Detect which cell encompasses the target text, then output its (x, y) center coordinate. 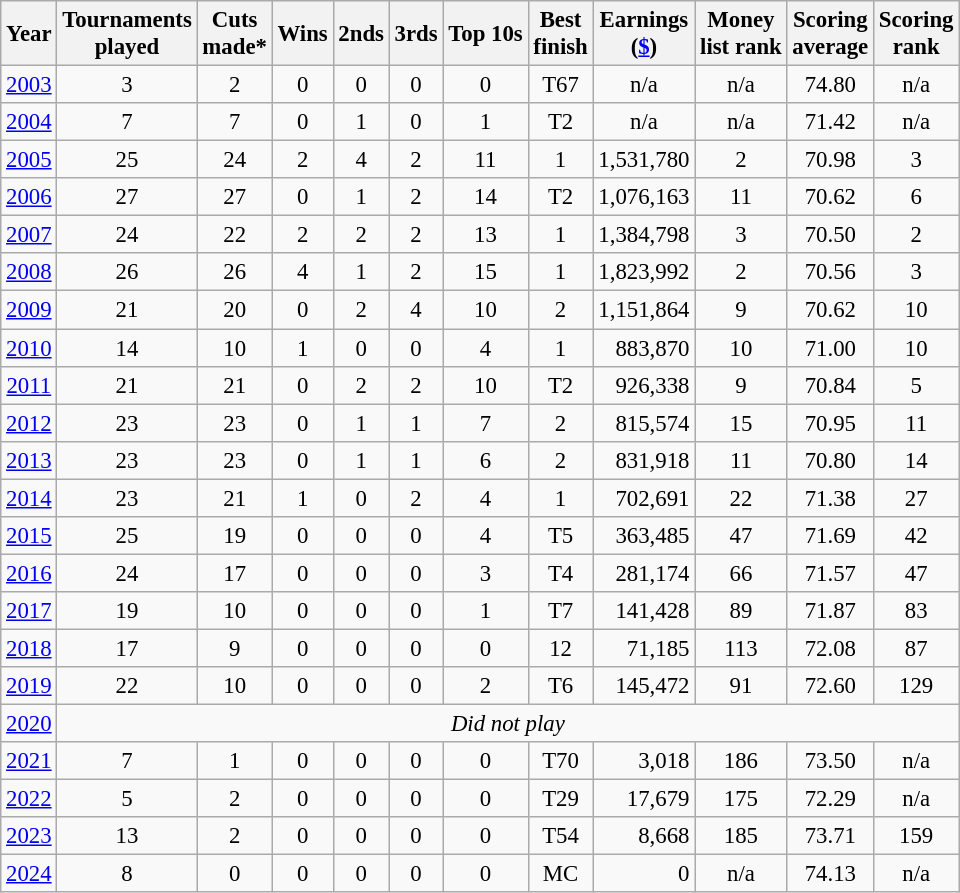
73.71 (830, 836)
883,870 (644, 348)
2003 (29, 85)
926,338 (644, 385)
831,918 (644, 460)
2014 (29, 498)
1,151,864 (644, 310)
71.38 (830, 498)
2012 (29, 423)
70.95 (830, 423)
815,574 (644, 423)
42 (916, 536)
72.60 (830, 686)
70.56 (830, 273)
2018 (29, 648)
2021 (29, 761)
74.13 (830, 874)
2009 (29, 310)
1,076,163 (644, 197)
113 (741, 648)
71.00 (830, 348)
2010 (29, 348)
Did not play (508, 724)
702,691 (644, 498)
Tournaments played (127, 34)
66 (741, 573)
3rds (416, 34)
70.50 (830, 235)
2015 (29, 536)
91 (741, 686)
71.57 (830, 573)
2008 (29, 273)
2011 (29, 385)
Best finish (560, 34)
T4 (560, 573)
281,174 (644, 573)
71.87 (830, 611)
145,472 (644, 686)
70.98 (830, 160)
T5 (560, 536)
Cuts made* (234, 34)
141,428 (644, 611)
T70 (560, 761)
2019 (29, 686)
74.80 (830, 85)
1,823,992 (644, 273)
3,018 (644, 761)
2nds (361, 34)
363,485 (644, 536)
89 (741, 611)
Top 10s (486, 34)
72.29 (830, 799)
Scoringrank (916, 34)
72.08 (830, 648)
2016 (29, 573)
Scoring average (830, 34)
Year (29, 34)
186 (741, 761)
T54 (560, 836)
Wins (302, 34)
87 (916, 648)
2022 (29, 799)
70.80 (830, 460)
1,531,780 (644, 160)
2007 (29, 235)
2013 (29, 460)
8 (127, 874)
1,384,798 (644, 235)
T29 (560, 799)
2020 (29, 724)
2004 (29, 122)
83 (916, 611)
159 (916, 836)
MC (560, 874)
8,668 (644, 836)
70.84 (830, 385)
71.42 (830, 122)
2017 (29, 611)
Earnings($) (644, 34)
129 (916, 686)
T6 (560, 686)
71.69 (830, 536)
2006 (29, 197)
185 (741, 836)
T7 (560, 611)
2023 (29, 836)
12 (560, 648)
175 (741, 799)
20 (234, 310)
2024 (29, 874)
17,679 (644, 799)
71,185 (644, 648)
2005 (29, 160)
Moneylist rank (741, 34)
73.50 (830, 761)
T67 (560, 85)
